Return the (x, y) coordinate for the center point of the cell that contains the specified text.  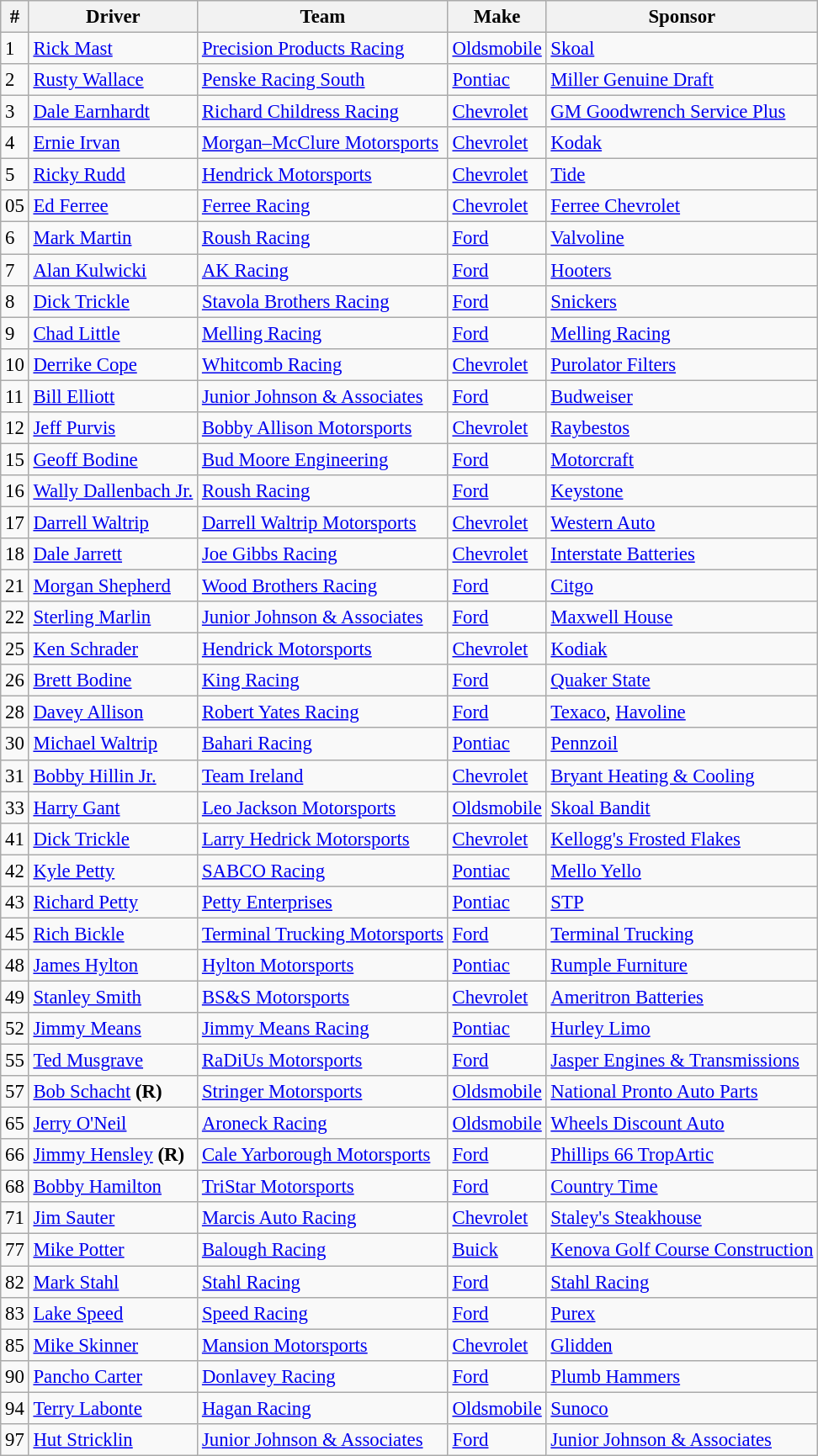
16 (15, 491)
Lake Speed (113, 1313)
15 (15, 459)
RaDiUs Motorsports (323, 1061)
22 (15, 617)
57 (15, 1092)
Raybestos (682, 428)
Purolator Filters (682, 364)
Brett Bodine (113, 680)
Leo Jackson Motorsports (323, 807)
AK Racing (323, 270)
Bud Moore Engineering (323, 459)
Mark Stahl (113, 1282)
SABCO Racing (323, 871)
Terry Labonte (113, 1408)
Kyle Petty (113, 871)
Skoal (682, 49)
Rusty Wallace (113, 80)
Hagan Racing (323, 1408)
Stavola Brothers Racing (323, 301)
43 (15, 903)
Morgan Shepherd (113, 586)
8 (15, 301)
Hylton Motorsports (323, 966)
Marcis Auto Racing (323, 1219)
Larry Hedrick Motorsports (323, 839)
7 (15, 270)
Dale Earnhardt (113, 112)
3 (15, 112)
12 (15, 428)
Speed Racing (323, 1313)
Western Auto (682, 522)
Bill Elliott (113, 396)
Sterling Marlin (113, 617)
Staley's Steakhouse (682, 1219)
Buick (497, 1250)
Bahari Racing (323, 744)
05 (15, 206)
Purex (682, 1313)
Motorcraft (682, 459)
6 (15, 238)
Rumple Furniture (682, 966)
Kodiak (682, 649)
Darrell Waltrip Motorsports (323, 522)
52 (15, 1029)
Mike Potter (113, 1250)
Harry Gant (113, 807)
94 (15, 1408)
Valvoline (682, 238)
Mansion Motorsports (323, 1345)
STP (682, 903)
Davey Allison (113, 712)
Keystone (682, 491)
11 (15, 396)
Ricky Rudd (113, 175)
28 (15, 712)
Jimmy Means Racing (323, 1029)
Bryant Heating & Cooling (682, 776)
Kellogg's Frosted Flakes (682, 839)
65 (15, 1124)
Team Ireland (323, 776)
Mike Skinner (113, 1345)
Cale Yarborough Motorsports (323, 1155)
Mark Martin (113, 238)
James Hylton (113, 966)
Rich Bickle (113, 934)
# (15, 17)
Penske Racing South (323, 80)
Quaker State (682, 680)
21 (15, 586)
Ferree Chevrolet (682, 206)
Maxwell House (682, 617)
55 (15, 1061)
Ferree Racing (323, 206)
31 (15, 776)
Kodak (682, 143)
Sponsor (682, 17)
Jimmy Means (113, 1029)
Stanley Smith (113, 997)
Country Time (682, 1187)
Glidden (682, 1345)
Hooters (682, 270)
Hurley Limo (682, 1029)
Mello Yello (682, 871)
Hut Stricklin (113, 1440)
33 (15, 807)
Pennzoil (682, 744)
Rick Mast (113, 49)
Bobby Hillin Jr. (113, 776)
25 (15, 649)
Ed Ferree (113, 206)
Morgan–McClure Motorsports (323, 143)
71 (15, 1219)
4 (15, 143)
Jimmy Hensley (R) (113, 1155)
Donlavey Racing (323, 1376)
Texaco, Havoline (682, 712)
Budweiser (682, 396)
42 (15, 871)
17 (15, 522)
Phillips 66 TropArtic (682, 1155)
Richard Petty (113, 903)
68 (15, 1187)
Skoal Bandit (682, 807)
85 (15, 1345)
GM Goodwrench Service Plus (682, 112)
Kenova Golf Course Construction (682, 1250)
Driver (113, 17)
Bobby Allison Motorsports (323, 428)
Wheels Discount Auto (682, 1124)
Darrell Waltrip (113, 522)
49 (15, 997)
Bob Schacht (R) (113, 1092)
Interstate Batteries (682, 554)
10 (15, 364)
National Pronto Auto Parts (682, 1092)
Joe Gibbs Racing (323, 554)
18 (15, 554)
Dale Jarrett (113, 554)
Precision Products Racing (323, 49)
Snickers (682, 301)
90 (15, 1376)
Ernie Irvan (113, 143)
Sunoco (682, 1408)
83 (15, 1313)
Geoff Bodine (113, 459)
1 (15, 49)
30 (15, 744)
Team (323, 17)
Citgo (682, 586)
2 (15, 80)
BS&S Motorsports (323, 997)
45 (15, 934)
Petty Enterprises (323, 903)
Jerry O'Neil (113, 1124)
5 (15, 175)
Jeff Purvis (113, 428)
Derrike Cope (113, 364)
King Racing (323, 680)
Alan Kulwicki (113, 270)
Richard Childress Racing (323, 112)
Tide (682, 175)
Terminal Trucking Motorsports (323, 934)
TriStar Motorsports (323, 1187)
Whitcomb Racing (323, 364)
Jasper Engines & Transmissions (682, 1061)
Robert Yates Racing (323, 712)
Balough Racing (323, 1250)
Ken Schrader (113, 649)
Wood Brothers Racing (323, 586)
77 (15, 1250)
Miller Genuine Draft (682, 80)
Plumb Hammers (682, 1376)
Pancho Carter (113, 1376)
Aroneck Racing (323, 1124)
Michael Waltrip (113, 744)
Terminal Trucking (682, 934)
97 (15, 1440)
Jim Sauter (113, 1219)
Stringer Motorsports (323, 1092)
41 (15, 839)
9 (15, 333)
48 (15, 966)
66 (15, 1155)
Make (497, 17)
82 (15, 1282)
Ted Musgrave (113, 1061)
Wally Dallenbach Jr. (113, 491)
Chad Little (113, 333)
Bobby Hamilton (113, 1187)
Ameritron Batteries (682, 997)
26 (15, 680)
